Find where the given text appears and provide that cell's center as [x, y] coordinate. 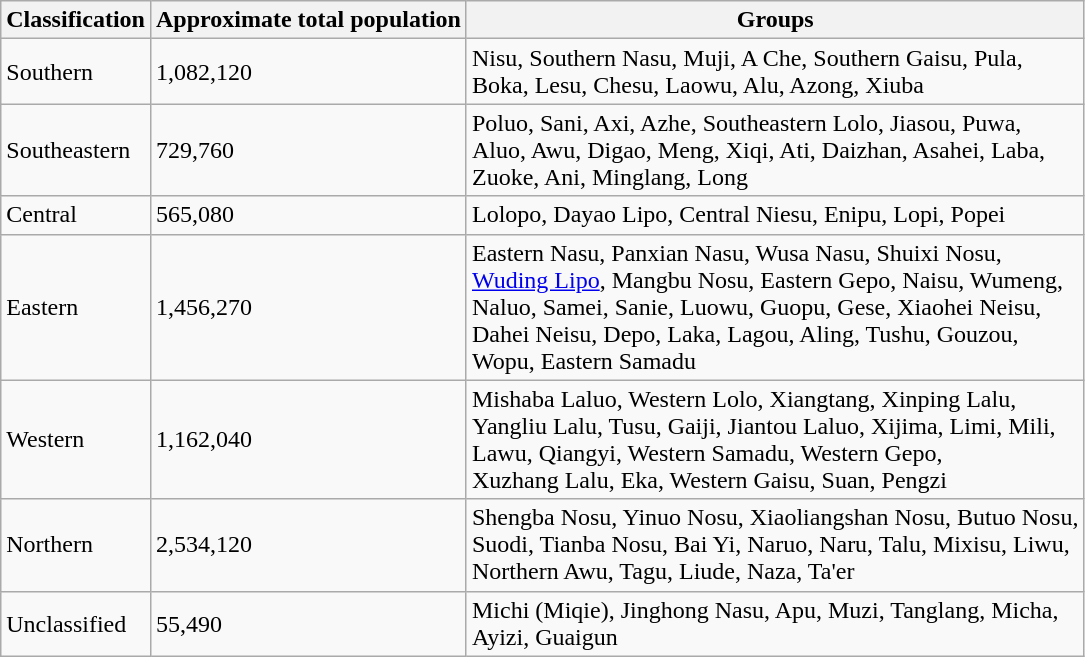
Michi (Miqie), Jinghong Nasu, Apu, Muzi, Tanglang, Micha, Ayizi, Guaigun [775, 624]
Nisu, Southern Nasu, Muji, A Che, Southern Gaisu, Pula, Boka, Lesu, Chesu, Laowu, Alu, Azong, Xiuba [775, 72]
Classification [76, 20]
Lolopo, Dayao Lipo, Central Niesu, Enipu, Lopi, Popei [775, 215]
Eastern [76, 307]
Unclassified [76, 624]
Southern [76, 72]
2,534,120 [308, 545]
55,490 [308, 624]
565,080 [308, 215]
1,082,120 [308, 72]
729,760 [308, 150]
Northern [76, 545]
Groups [775, 20]
Southeastern [76, 150]
Western [76, 440]
Poluo, Sani, Axi, Azhe, Southeastern Lolo, Jiasou, Puwa, Aluo, Awu, Digao, Meng, Xiqi, Ati, Daizhan, Asahei, Laba, Zuoke, Ani, Minglang, Long [775, 150]
Central [76, 215]
Approximate total population [308, 20]
1,162,040 [308, 440]
1,456,270 [308, 307]
